Detect which cell encompasses the target text, then output its [x, y] center coordinate. 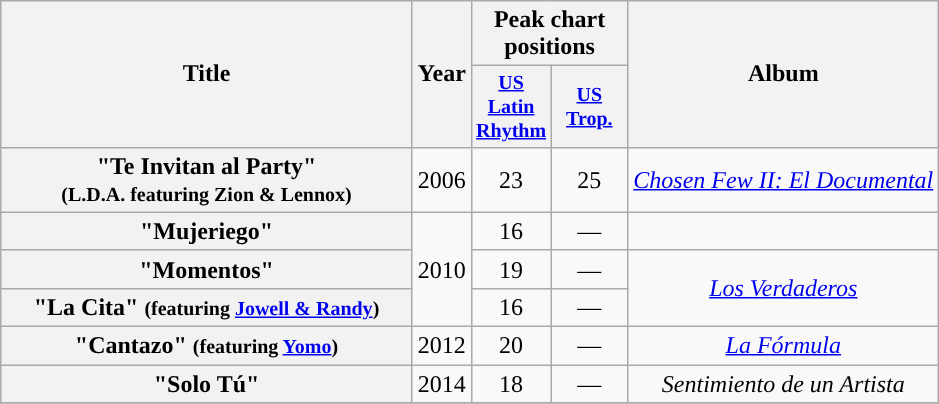
"Mujeriego" [207, 231]
2006 [442, 180]
"Te Invitan al Party"(L.D.A. featuring Zion & Lennox) [207, 180]
2010 [442, 269]
Chosen Few II: El Documental [784, 180]
Title [207, 74]
"La Cita" (featuring Jowell & Randy) [207, 307]
"Cantazo" (featuring Yomo) [207, 346]
25 [590, 180]
USTrop. [590, 106]
19 [510, 269]
Album [784, 74]
Peak chart positions [549, 34]
Los Verdaderos [784, 288]
2014 [442, 384]
La Fórmula [784, 346]
2012 [442, 346]
23 [510, 180]
Sentimiento de un Artista [784, 384]
Year [442, 74]
"Solo Tú" [207, 384]
20 [510, 346]
USLatin Rhythm [510, 106]
"Momentos" [207, 269]
18 [510, 384]
